From the cell containing the given text, extract its center point as [x, y] coordinate. 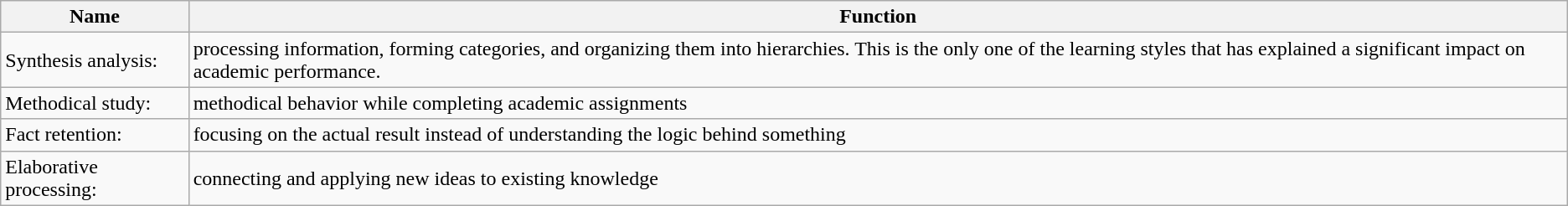
methodical behavior while completing academic assignments [878, 103]
Elaborative processing: [95, 178]
focusing on the actual result instead of understanding the logic behind something [878, 135]
Function [878, 17]
Name [95, 17]
connecting and applying new ideas to existing knowledge [878, 178]
Fact retention: [95, 135]
Methodical study: [95, 103]
Synthesis analysis: [95, 60]
